Pinpoint the cell where the given text exists, returning its [X, Y] midpoint coordinate. 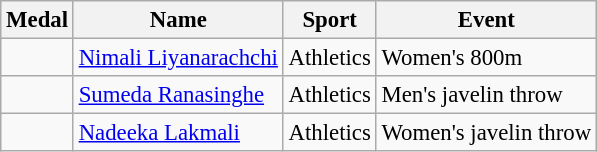
Name [178, 20]
Nadeeka Lakmali [178, 133]
Men's javelin throw [486, 95]
Women's 800m [486, 58]
Sport [330, 20]
Sumeda Ranasinghe [178, 95]
Nimali Liyanarachchi [178, 58]
Women's javelin throw [486, 133]
Event [486, 20]
Medal [38, 20]
